Find where the given text appears and provide that cell's center as (x, y) coordinate. 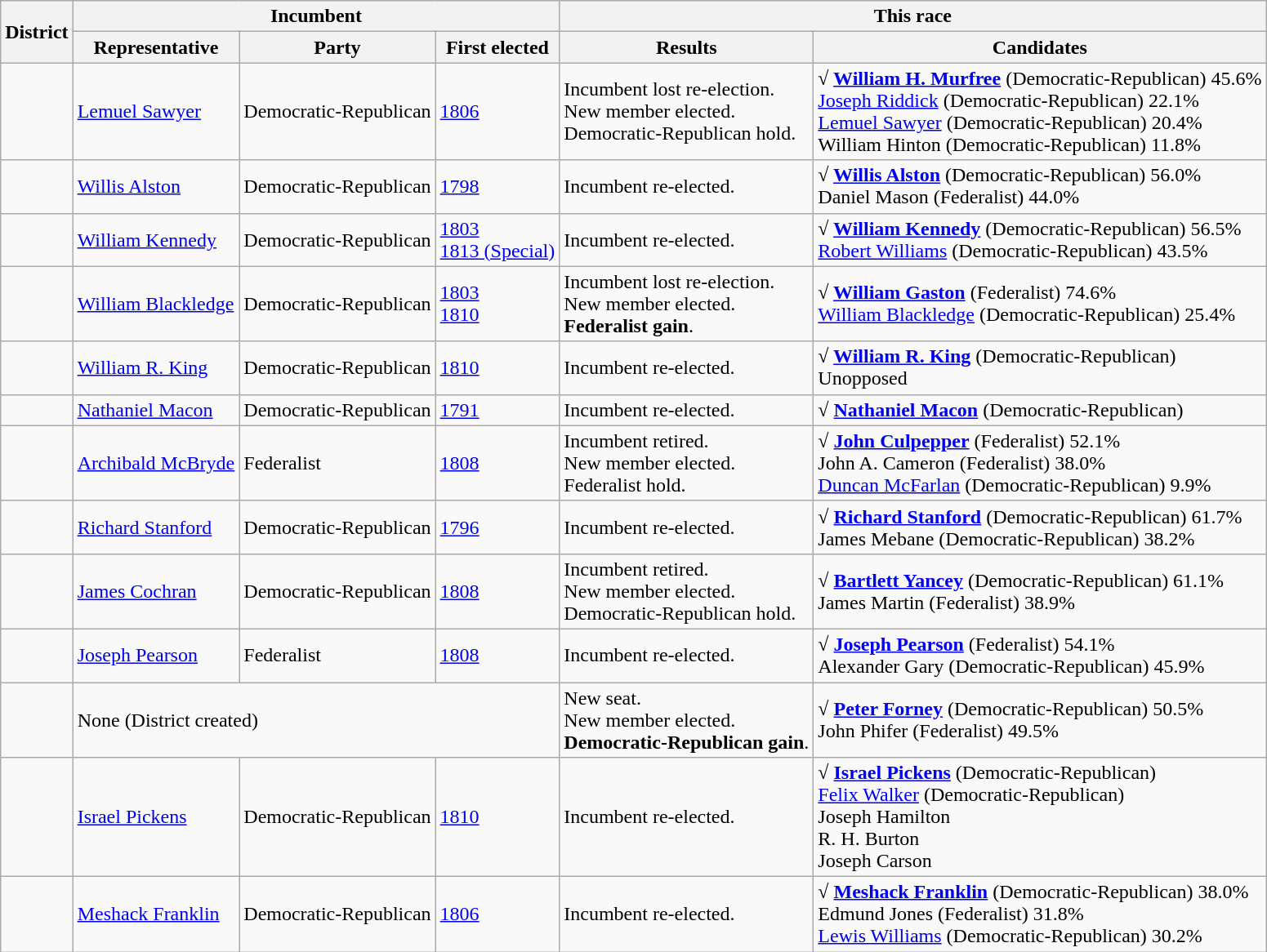
Lemuel Sawyer (156, 111)
Incumbent lost re-election.New member elected.Democratic-Republican hold. (686, 111)
First elected (497, 47)
√ William R. King (Democratic-Republican)Unopposed (1040, 367)
Incumbent lost re-election.New member elected.Federalist gain. (686, 304)
Nathaniel Macon (156, 410)
18031813 (Special) (497, 240)
None (District created) (316, 720)
District (37, 32)
Results (686, 47)
√ Peter Forney (Democratic-Republican) 50.5%John Phifer (Federalist) 49.5% (1040, 720)
√ William Gaston (Federalist) 74.6%William Blackledge (Democratic-Republican) 25.4% (1040, 304)
Archibald McBryde (156, 463)
James Cochran (156, 591)
Incumbent (316, 16)
William Kennedy (156, 240)
William Blackledge (156, 304)
1798 (497, 186)
Candidates (1040, 47)
Israel Pickens (156, 817)
Party (337, 47)
√ Meshack Franklin (Democratic-Republican) 38.0%Edmund Jones (Federalist) 31.8%Lewis Williams (Democratic-Republican) 30.2% (1040, 914)
1791 (497, 410)
Incumbent retired.New member elected.Democratic-Republican hold. (686, 591)
√ John Culpepper (Federalist) 52.1%John A. Cameron (Federalist) 38.0%Duncan McFarlan (Democratic-Republican) 9.9% (1040, 463)
18031810 (497, 304)
√ Richard Stanford (Democratic-Republican) 61.7%James Mebane (Democratic-Republican) 38.2% (1040, 527)
√ Joseph Pearson (Federalist) 54.1%Alexander Gary (Democratic-Republican) 45.9% (1040, 655)
Meshack Franklin (156, 914)
√ Israel Pickens (Democratic-Republican)Felix Walker (Democratic-Republican)Joseph HamiltonR. H. BurtonJoseph Carson (1040, 817)
√ Willis Alston (Democratic-Republican) 56.0%Daniel Mason (Federalist) 44.0% (1040, 186)
New seat.New member elected.Democratic-Republican gain. (686, 720)
William R. King (156, 367)
Willis Alston (156, 186)
Incumbent retired.New member elected.Federalist hold. (686, 463)
Joseph Pearson (156, 655)
This race (913, 16)
√ William Kennedy (Democratic-Republican) 56.5%Robert Williams (Democratic-Republican) 43.5% (1040, 240)
1796 (497, 527)
Representative (156, 47)
Richard Stanford (156, 527)
√ Nathaniel Macon (Democratic-Republican) (1040, 410)
√ Bartlett Yancey (Democratic-Republican) 61.1%James Martin (Federalist) 38.9% (1040, 591)
